Scan for the cell matching the given text and deliver its [x, y] coordinate at center. 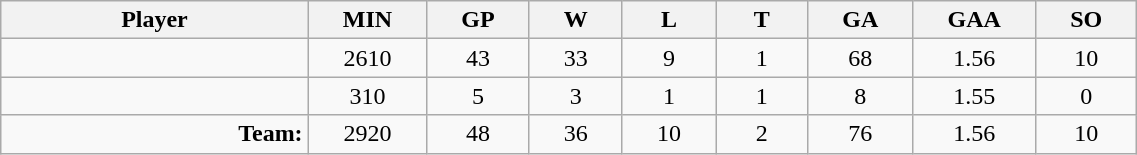
43 [478, 58]
68 [860, 58]
2 [762, 134]
8 [860, 96]
76 [860, 134]
Player [154, 20]
2610 [368, 58]
SO [1086, 20]
36 [576, 134]
1.55 [974, 96]
GP [478, 20]
Team: [154, 134]
3 [576, 96]
33 [576, 58]
2920 [368, 134]
48 [478, 134]
GA [860, 20]
W [576, 20]
L [668, 20]
9 [668, 58]
GAA [974, 20]
0 [1086, 96]
310 [368, 96]
T [762, 20]
MIN [368, 20]
5 [478, 96]
